Capture the cell that displays the provided text and extract its (X, Y) central coordinate. 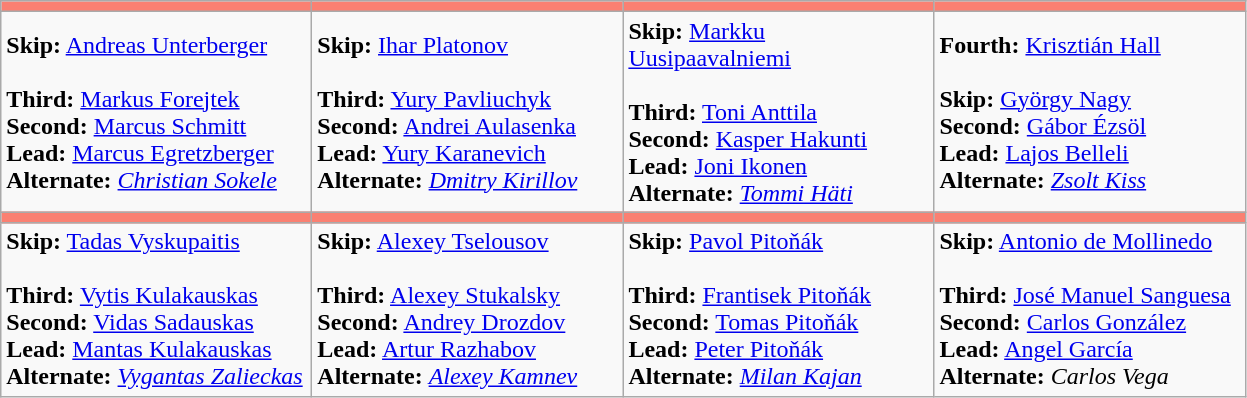
Skip: Alexey TselousovThird: Alexey Stukalsky Second: Andrey Drozdov Lead: Artur Razhabov Alternate: Alexey Kamnev (468, 310)
Skip: Pavol PitoňákThird: Frantisek Pitoňák Second: Tomas Pitoňák Lead: Peter Pitoňák Alternate: Milan Kajan (778, 310)
Skip: Ihar PlatonovThird: Yury Pavliuchyk Second: Andrei Aulasenka Lead: Yury Karanevich Alternate: Dmitry Kirillov (468, 112)
Skip: Antonio de MollinedoThird: José Manuel Sanguesa Second: Carlos González Lead: Angel García Alternate: Carlos Vega (1090, 310)
Skip: Andreas UnterbergerThird: Markus Forejtek Second: Marcus Schmitt Lead: Marcus Egretzberger Alternate: Christian Sokele (156, 112)
Fourth: Krisztián HallSkip: György Nagy Second: Gábor Ézsöl Lead: Lajos Belleli Alternate: Zsolt Kiss (1090, 112)
Skip: Tadas VyskupaitisThird: Vytis Kulakauskas Second: Vidas Sadauskas Lead: Mantas Kulakauskas Alternate: Vygantas Zalieckas (156, 310)
Skip: Markku UusipaavalniemiThird: Toni Anttila Second: Kasper Hakunti Lead: Joni Ikonen Alternate: Tommi Häti (778, 112)
